Provide the (x, y) coordinate of the cell's center where the given text is located.  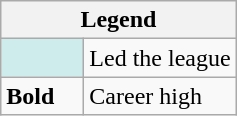
Led the league (160, 58)
Bold (42, 96)
Career high (160, 96)
Legend (118, 20)
